Detect which cell encompasses the target text, then output its [x, y] center coordinate. 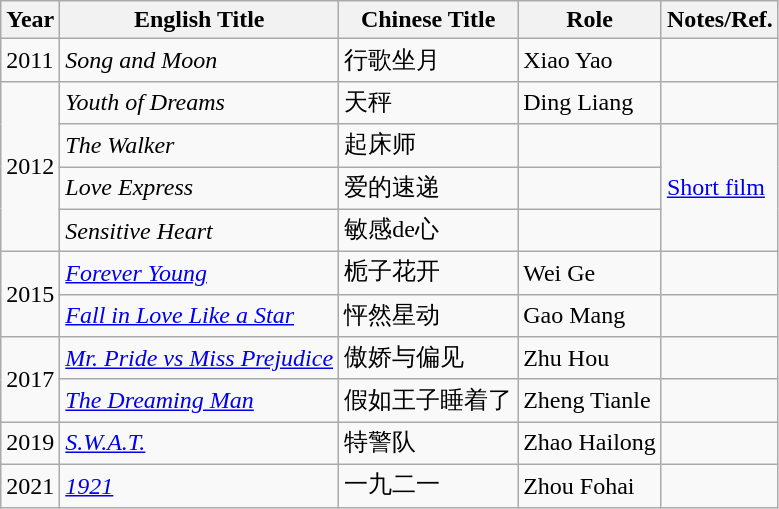
Zhou Fohai [590, 486]
Forever Young [200, 274]
特警队 [428, 444]
Zhao Hailong [590, 444]
Gao Mang [590, 316]
2011 [30, 60]
傲娇与偏见 [428, 358]
Wei Ge [590, 274]
The Dreaming Man [200, 400]
Short film [720, 188]
1921 [200, 486]
2021 [30, 486]
Love Express [200, 188]
Song and Moon [200, 60]
English Title [200, 20]
Zheng Tianle [590, 400]
Xiao Yao [590, 60]
Mr. Pride vs Miss Prejudice [200, 358]
敏感de心 [428, 230]
假如王子睡着了 [428, 400]
栀子花开 [428, 274]
2012 [30, 166]
Sensitive Heart [200, 230]
Role [590, 20]
Chinese Title [428, 20]
行歌坐月 [428, 60]
2015 [30, 294]
Ding Liang [590, 102]
S.W.A.T. [200, 444]
天秤 [428, 102]
Youth of Dreams [200, 102]
怦然星动 [428, 316]
The Walker [200, 146]
2019 [30, 444]
爱的速递 [428, 188]
Year [30, 20]
一九二一 [428, 486]
Zhu Hou [590, 358]
Notes/Ref. [720, 20]
2017 [30, 380]
起床师 [428, 146]
Fall in Love Like a Star [200, 316]
